Search for the cell housing the specified text and yield its (X, Y) center coordinate. 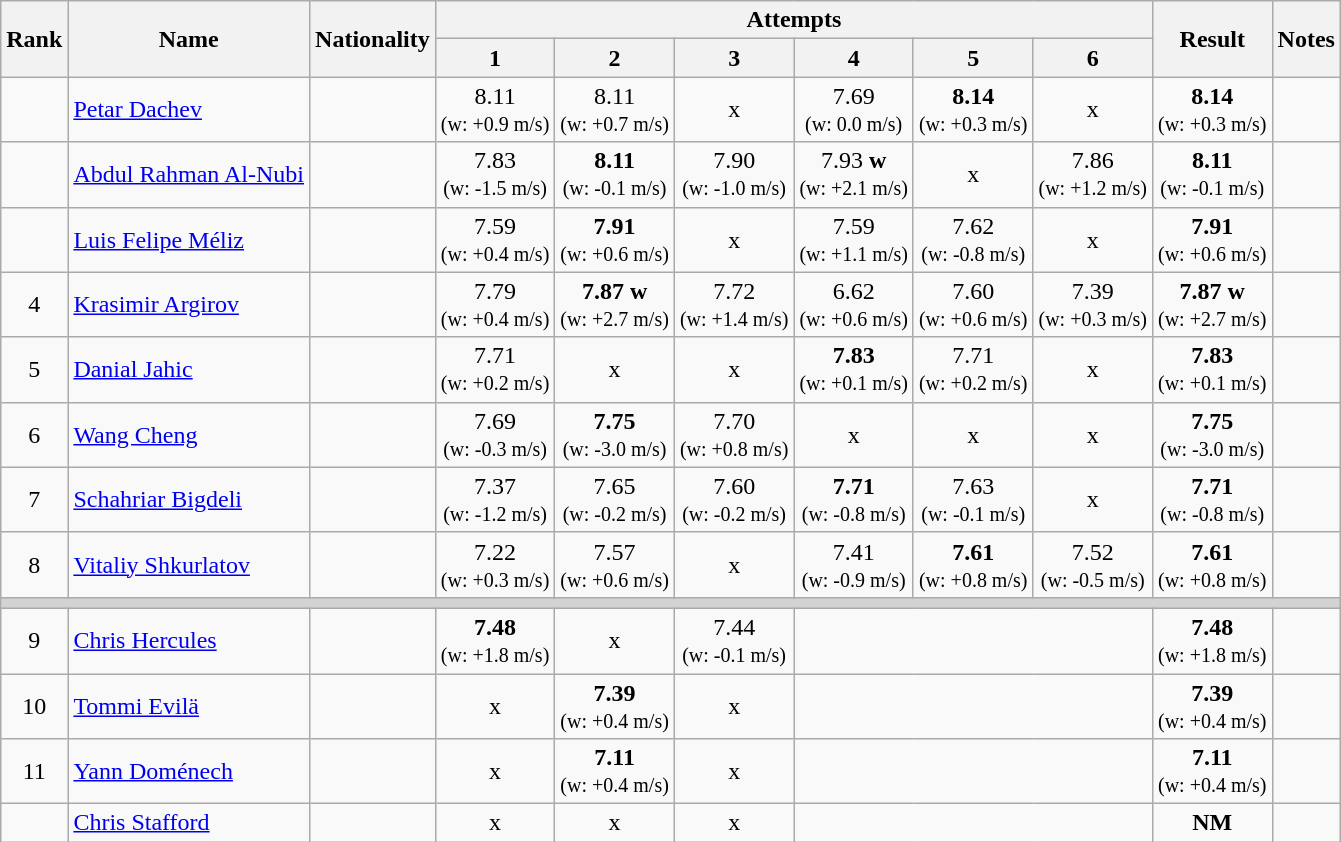
7.61(w: +0.8 m/s) (973, 564)
7.62(w: -0.8 m/s) (973, 240)
7.83(w: -1.5 m/s) (495, 174)
Luis Felipe Méliz (189, 240)
8.11(w: +0.7 m/s) (615, 110)
7.41(w: -0.9 m/s) (854, 564)
7.79(w: +0.4 m/s) (495, 304)
2 (615, 58)
9 (34, 640)
Petar Dachev (189, 110)
7.83 (w: +0.1 m/s) (1212, 370)
7.44(w: -0.1 m/s) (734, 640)
7.48 (w: +1.8 m/s) (1212, 640)
7.69(w: -0.3 m/s) (495, 434)
Chris Stafford (189, 823)
7.60(w: +0.6 m/s) (973, 304)
1 (495, 58)
7.37(w: -1.2 m/s) (495, 500)
7.39 (w: +0.4 m/s) (1212, 706)
Abdul Rahman Al-Nubi (189, 174)
Vitaliy Shkurlatov (189, 564)
Result (1212, 39)
7 (34, 500)
7.39(w: +0.4 m/s) (615, 706)
8.14 (w: +0.3 m/s) (1212, 110)
7.57(w: +0.6 m/s) (615, 564)
Attempts (794, 20)
Schahriar Bigdeli (189, 500)
Krasimir Argirov (189, 304)
7.75 (w: -3.0 m/s) (1212, 434)
7.71 (w: -0.8 m/s) (1212, 500)
11 (34, 772)
7.11 (w: +0.4 m/s) (1212, 772)
7.70(w: +0.8 m/s) (734, 434)
7.59(w: +0.4 m/s) (495, 240)
8.11(w: +0.9 m/s) (495, 110)
7.91 (w: +0.6 m/s) (1212, 240)
7.22(w: +0.3 m/s) (495, 564)
NM (1212, 823)
8.11 (w: -0.1 m/s) (1212, 174)
Chris Hercules (189, 640)
7.72(w: +1.4 m/s) (734, 304)
7.69(w: 0.0 m/s) (854, 110)
7.48(w: +1.8 m/s) (495, 640)
7.71(w: -0.8 m/s) (854, 500)
7.86(w: +1.2 m/s) (1093, 174)
Danial Jahic (189, 370)
7.90(w: -1.0 m/s) (734, 174)
7.93 w (w: +2.1 m/s) (854, 174)
Nationality (373, 39)
Tommi Evilä (189, 706)
3 (734, 58)
8.11(w: -0.1 m/s) (615, 174)
8.14(w: +0.3 m/s) (973, 110)
Name (189, 39)
7.61 (w: +0.8 m/s) (1212, 564)
8 (34, 564)
7.59(w: +1.1 m/s) (854, 240)
7.52(w: -0.5 m/s) (1093, 564)
7.91(w: +0.6 m/s) (615, 240)
7.60(w: -0.2 m/s) (734, 500)
Notes (1306, 39)
7.11(w: +0.4 m/s) (615, 772)
Yann Doménech (189, 772)
7.83(w: +0.1 m/s) (854, 370)
10 (34, 706)
7.75(w: -3.0 m/s) (615, 434)
6.62(w: +0.6 m/s) (854, 304)
7.63(w: -0.1 m/s) (973, 500)
Wang Cheng (189, 434)
7.39(w: +0.3 m/s) (1093, 304)
7.65(w: -0.2 m/s) (615, 500)
Rank (34, 39)
